Output the [X, Y] coordinate of the center of the cell containing the given text.  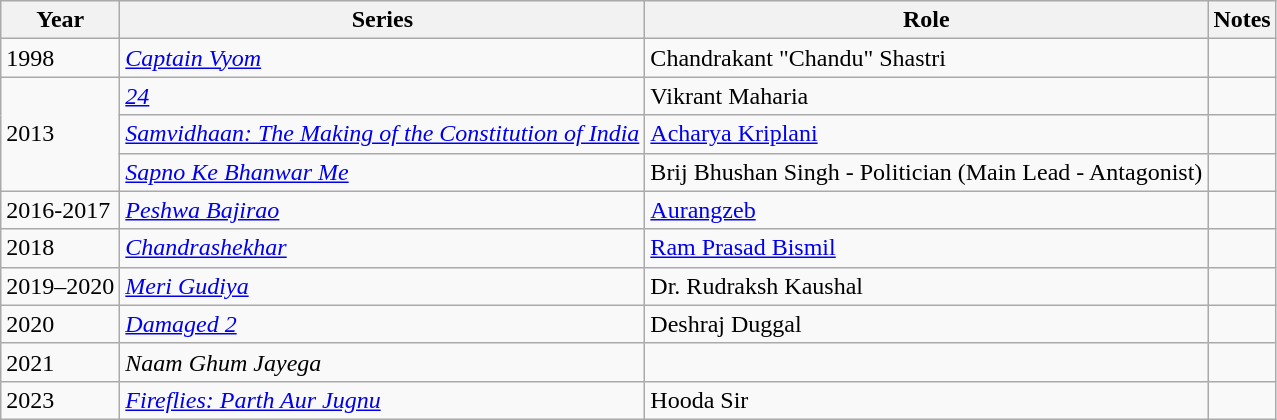
2019–2020 [60, 286]
Naam Ghum Jayega [382, 362]
Meri Gudiya [382, 286]
2020 [60, 324]
2021 [60, 362]
1998 [60, 58]
Samvidhaan: The Making of the Constitution of India [382, 134]
Vikrant Maharia [926, 96]
Hooda Sir [926, 400]
Year [60, 20]
2018 [60, 248]
2023 [60, 400]
2013 [60, 134]
Brij Bhushan Singh - Politician (Main Lead - Antagonist) [926, 172]
Ram Prasad Bismil [926, 248]
2016-2017 [60, 210]
24 [382, 96]
Captain Vyom [382, 58]
Peshwa Bajirao [382, 210]
Role [926, 20]
Aurangzeb [926, 210]
Chandrakant "Chandu" Shastri [926, 58]
Deshraj Duggal [926, 324]
Chandrashekhar [382, 248]
Fireflies: Parth Aur Jugnu [382, 400]
Notes [1242, 20]
Damaged 2 [382, 324]
Dr. Rudraksh Kaushal [926, 286]
Acharya Kriplani [926, 134]
Sapno Ke Bhanwar Me [382, 172]
Series [382, 20]
